Extract the [x, y] coordinate from the center of the cell holding the provided text.  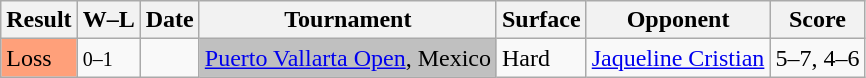
5–7, 4–6 [818, 58]
Puerto Vallarta Open, Mexico [348, 58]
Opponent [678, 20]
Loss [39, 58]
Hard [541, 58]
Date [170, 20]
Surface [541, 20]
Score [818, 20]
Result [39, 20]
W–L [108, 20]
Jaqueline Cristian [678, 58]
Tournament [348, 20]
0–1 [108, 58]
